Return [X, Y] of the center of cell containing provided text 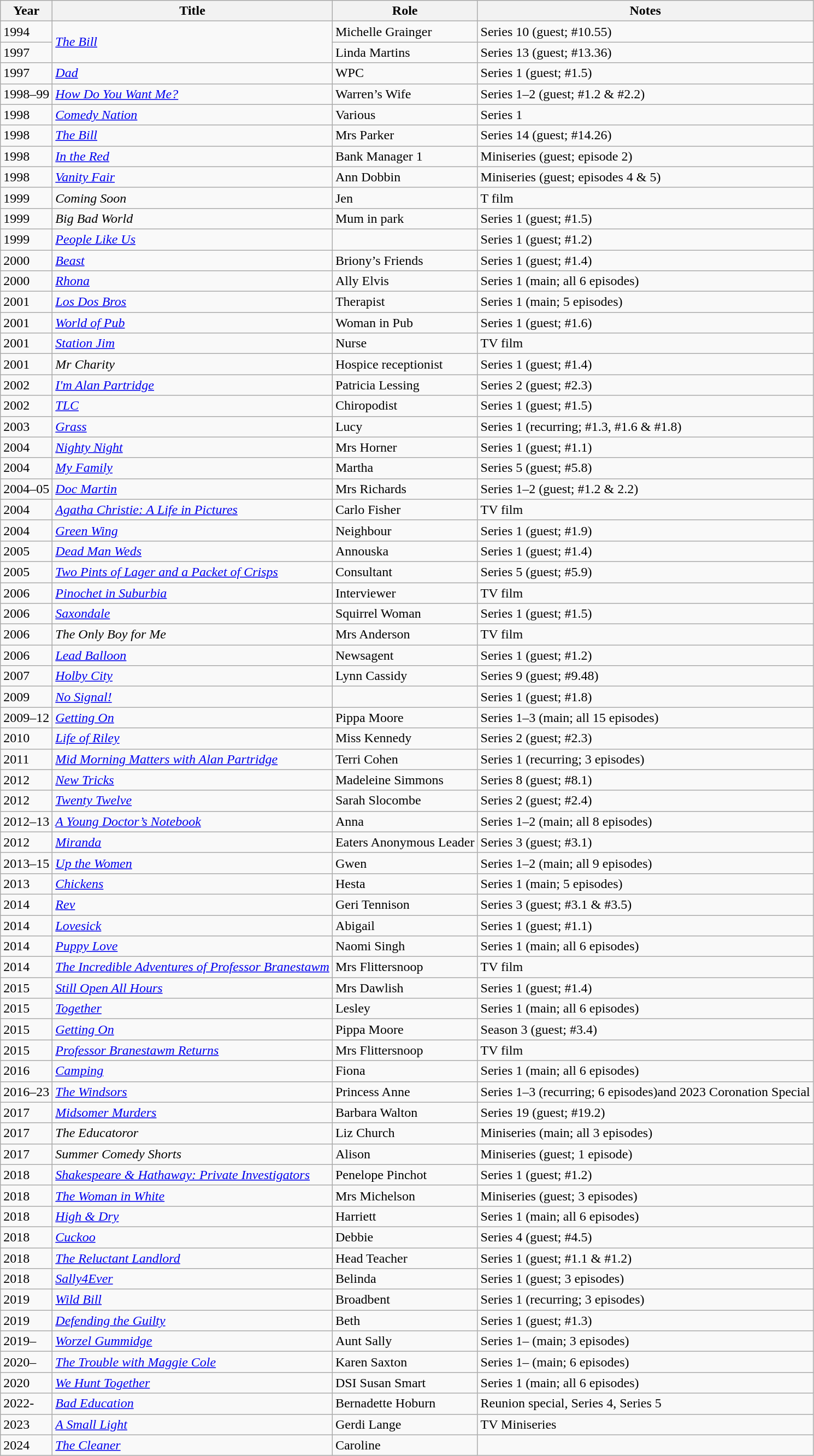
Lesley [405, 1009]
Shakespeare & Hathaway: Private Investigators [192, 1175]
Interviewer [405, 593]
Series 19 (guest; #19.2) [645, 1112]
Doc Martin [192, 489]
The Only Boy for Me [192, 635]
Series 5 (guest; #5.9) [645, 572]
Professor Branestawm Returns [192, 1050]
Lovesick [192, 926]
Life of Riley [192, 738]
Los Dos Bros [192, 302]
Lead Balloon [192, 655]
Gwen [405, 863]
Series 1–2 (main; all 9 episodes) [645, 863]
Series 8 (guest; #8.1) [645, 780]
Worzel Gummidge [192, 1341]
Series 1 [645, 115]
2019– [26, 1341]
Series 14 (guest; #14.26) [645, 135]
Barbara Walton [405, 1112]
WPC [405, 73]
2004–05 [26, 489]
2011 [26, 759]
TV Miniseries [645, 1424]
High & Dry [192, 1216]
2016–23 [26, 1092]
A Young Doctor’s Notebook [192, 821]
Penelope Pinchot [405, 1175]
Comedy Nation [192, 115]
Camping [192, 1071]
2007 [26, 676]
Mr Charity [192, 364]
Abigail [405, 926]
2020– [26, 1362]
Warren’s Wife [405, 94]
Series 1–2 (guest; #1.2 & 2.2) [645, 489]
Pinochet in Suburbia [192, 593]
Series 2 (guest; #2.4) [645, 801]
Midsomer Murders [192, 1112]
Sarah Slocombe [405, 801]
Up the Women [192, 863]
Series 1 (recurring; #1.3, #1.6 & #1.8) [645, 427]
Series 1 (guest; #1.8) [645, 697]
Harriett [405, 1216]
Dead Man Weds [192, 551]
Broadbent [405, 1300]
2009 [26, 697]
The Cleaner [192, 1445]
I'm Alan Partridge [192, 385]
2012–13 [26, 821]
2016 [26, 1071]
Nighty Night [192, 447]
Neighbour [405, 530]
Bank Manager 1 [405, 156]
Geri Tennison [405, 904]
2023 [26, 1424]
Twenty Twelve [192, 801]
Mum in park [405, 218]
Hesta [405, 884]
The Incredible Adventures of Professor Branestawm [192, 967]
People Like Us [192, 239]
Gerdi Lange [405, 1424]
Two Pints of Lager and a Packet of Crisps [192, 572]
Beth [405, 1321]
Princess Anne [405, 1092]
The Windsors [192, 1092]
Summer Comedy Shorts [192, 1154]
Holby City [192, 676]
Series 1 (guest; 3 episodes) [645, 1279]
Wild Bill [192, 1300]
Coming Soon [192, 198]
In the Red [192, 156]
Series 1 (guest; #1.6) [645, 323]
Miniseries (guest; 1 episode) [645, 1154]
Eaters Anonymous Leader [405, 842]
Madeleine Simmons [405, 780]
Mrs Richards [405, 489]
Caroline [405, 1445]
Series 1–2 (main; all 8 episodes) [645, 821]
Liz Church [405, 1133]
DSI Susan Smart [405, 1383]
Mid Morning Matters with Alan Partridge [192, 759]
Hospice receptionist [405, 364]
Aunt Sally [405, 1341]
The Reluctant Landlord [192, 1258]
The Educatoror [192, 1133]
Rev [192, 904]
Role [405, 11]
Consultant [405, 572]
Series 3 (guest; #3.1 & #3.5) [645, 904]
Dad [192, 73]
Series 3 (guest; #3.1) [645, 842]
Annouska [405, 551]
2010 [26, 738]
Ann Dobbin [405, 177]
Ally Elvis [405, 281]
The Woman in White [192, 1195]
Title [192, 11]
Various [405, 115]
Season 3 (guest; #3.4) [645, 1029]
Series 9 (guest; #9.48) [645, 676]
Miniseries (guest; episode 2) [645, 156]
Anna [405, 821]
Series 1 (guest; #1.9) [645, 530]
Cuckoo [192, 1237]
Mrs Horner [405, 447]
Beast [192, 261]
Year [26, 11]
2013–15 [26, 863]
Series 1–3 (recurring; 6 episodes)and 2023 Coronation Special [645, 1092]
Nurse [405, 344]
Station Jim [192, 344]
Rhona [192, 281]
2013 [26, 884]
Briony’s Friends [405, 261]
No Signal! [192, 697]
Bad Education [192, 1404]
Miniseries (guest; 3 episodes) [645, 1195]
TLC [192, 406]
Defending the Guilty [192, 1321]
New Tricks [192, 780]
World of Pub [192, 323]
Karen Saxton [405, 1362]
Series 10 (guest; #10.55) [645, 32]
2003 [26, 427]
Chiropodist [405, 406]
2009–12 [26, 718]
Miniseries (guest; episodes 4 & 5) [645, 177]
Carlo Fisher [405, 510]
Mrs Parker [405, 135]
Series 5 (guest; #5.8) [645, 468]
2022- [26, 1404]
Series 1 (guest; #1.1 & #1.2) [645, 1258]
Therapist [405, 302]
Puppy Love [192, 946]
Grass [192, 427]
1994 [26, 32]
Patricia Lessing [405, 385]
Bernadette Hoburn [405, 1404]
Notes [645, 11]
Debbie [405, 1237]
We Hunt Together [192, 1383]
Series 1–2 (guest; #1.2 & #2.2) [645, 94]
Fiona [405, 1071]
1998–99 [26, 94]
Lucy [405, 427]
T film [645, 198]
Sally4Ever [192, 1279]
Miss Kennedy [405, 738]
A Small Light [192, 1424]
Vanity Fair [192, 177]
Jen [405, 198]
2024 [26, 1445]
Martha [405, 468]
Chickens [192, 884]
Mrs Dawlish [405, 988]
Together [192, 1009]
Series 1–3 (main; all 15 episodes) [645, 718]
The Trouble with Maggie Cole [192, 1362]
Alison [405, 1154]
Terri Cohen [405, 759]
Still Open All Hours [192, 988]
Woman in Pub [405, 323]
Big Bad World [192, 218]
Reunion special, Series 4, Series 5 [645, 1404]
Series 1 (guest; #1.3) [645, 1321]
Belinda [405, 1279]
Series 1– (main; 6 episodes) [645, 1362]
Mrs Michelson [405, 1195]
Saxondale [192, 614]
Green Wing [192, 530]
Linda Martins [405, 52]
Miranda [192, 842]
Lynn Cassidy [405, 676]
Newsagent [405, 655]
Head Teacher [405, 1258]
My Family [192, 468]
Naomi Singh [405, 946]
Squirrel Woman [405, 614]
How Do You Want Me? [192, 94]
Series 1– (main; 3 episodes) [645, 1341]
Series 4 (guest; #4.5) [645, 1237]
Michelle Grainger [405, 32]
2020 [26, 1383]
Mrs Anderson [405, 635]
Miniseries (main; all 3 episodes) [645, 1133]
Agatha Christie: A Life in Pictures [192, 510]
Series 13 (guest; #13.36) [645, 52]
